Extract the (X, Y) coordinate from the center of the cell holding the provided text.  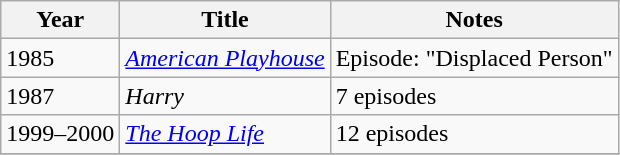
Notes (474, 20)
Year (60, 20)
The Hoop Life (225, 134)
Title (225, 20)
American Playhouse (225, 58)
1985 (60, 58)
7 episodes (474, 96)
Episode: "Displaced Person" (474, 58)
1999–2000 (60, 134)
1987 (60, 96)
Harry (225, 96)
12 episodes (474, 134)
